Provide the [x, y] coordinate of the cell's center where the given text is located.  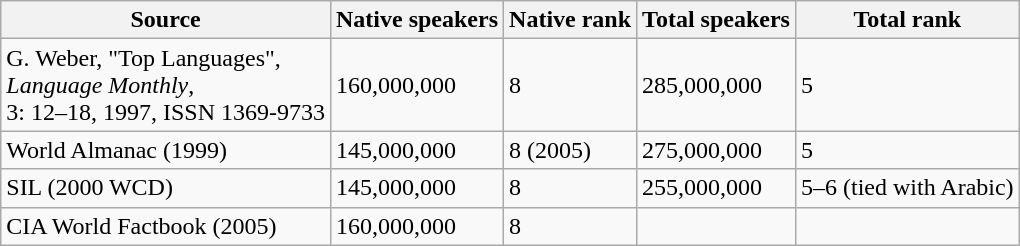
Total speakers [716, 20]
G. Weber, "Top Languages",Language Monthly,3: 12–18, 1997, ISSN 1369-9733 [166, 85]
Native speakers [416, 20]
SIL (2000 WCD) [166, 188]
World Almanac (1999) [166, 150]
CIA World Factbook (2005) [166, 226]
Source [166, 20]
5–6 (tied with Arabic) [907, 188]
255,000,000 [716, 188]
Native rank [570, 20]
Total rank [907, 20]
285,000,000 [716, 85]
275,000,000 [716, 150]
8 (2005) [570, 150]
